Provide the (X, Y) coordinate of the cell's center where the given text is located.  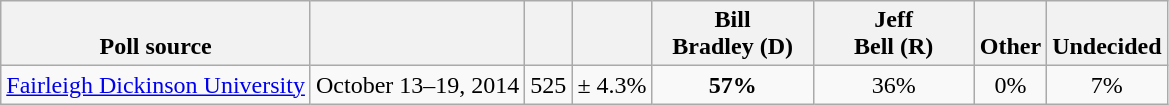
7% (1107, 85)
BillBradley (D) (732, 34)
± 4.3% (612, 85)
Undecided (1107, 34)
JeffBell (R) (894, 34)
0% (1010, 85)
Fairleigh Dickinson University (156, 85)
October 13–19, 2014 (417, 85)
36% (894, 85)
Poll source (156, 34)
525 (548, 85)
57% (732, 85)
Other (1010, 34)
